Find where the given text appears and provide that cell's center as [X, Y] coordinate. 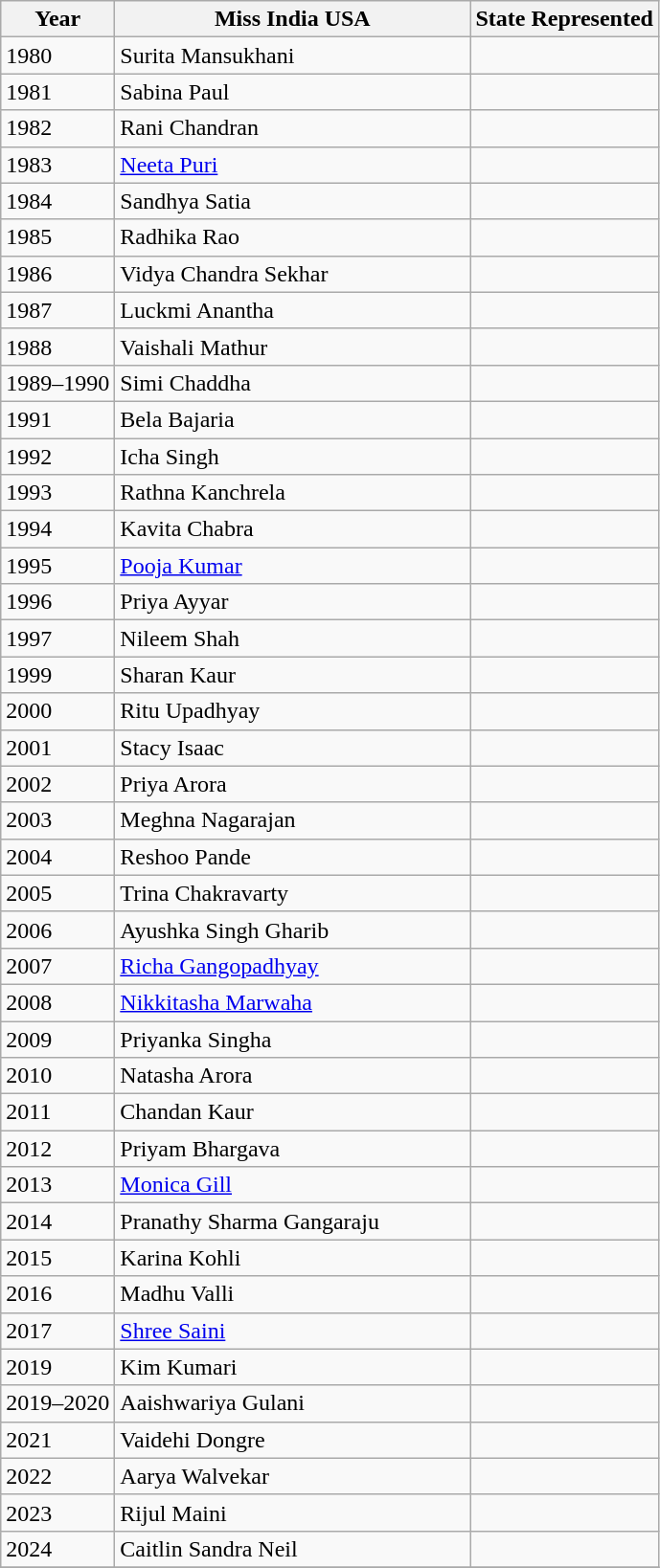
Nikkitasha Marwaha [293, 1002]
Madhu Valli [293, 1294]
Aaishwariya Gulani [293, 1403]
1988 [57, 347]
2011 [57, 1112]
Neeta Puri [293, 165]
2006 [57, 930]
1994 [57, 529]
Year [57, 19]
2004 [57, 857]
Priyam Bhargava [293, 1149]
Reshoo Pande [293, 857]
Sabina Paul [293, 92]
2012 [57, 1149]
1985 [57, 237]
Pooja Kumar [293, 566]
1999 [57, 675]
Miss India USA [293, 19]
Richa Gangopadhyay [293, 966]
Pranathy Sharma Gangaraju [293, 1221]
1991 [57, 419]
Simi Chaddha [293, 383]
Chandan Kaur [293, 1112]
1992 [57, 457]
Vidya Chandra Sekhar [293, 274]
Vaidehi Dongre [293, 1440]
Ayushka Singh Gharib [293, 930]
Priya Arora [293, 784]
2000 [57, 711]
Kim Kumari [293, 1367]
Ritu Upadhyay [293, 711]
2023 [57, 1512]
Icha Singh [293, 457]
2007 [57, 966]
2002 [57, 784]
1996 [57, 602]
2019–2020 [57, 1403]
Bela Bajaria [293, 419]
2014 [57, 1221]
2010 [57, 1076]
2017 [57, 1331]
Natasha Arora [293, 1076]
1997 [57, 638]
2022 [57, 1476]
Rijul Maini [293, 1512]
1989–1990 [57, 383]
1986 [57, 274]
1995 [57, 566]
1987 [57, 310]
2016 [57, 1294]
2013 [57, 1185]
State Represented [565, 19]
Luckmi Anantha [293, 310]
1984 [57, 201]
2008 [57, 1002]
2015 [57, 1258]
Priya Ayyar [293, 602]
1993 [57, 493]
2021 [57, 1440]
Karina Kohli [293, 1258]
Surita Mansukhani [293, 56]
2001 [57, 748]
Rani Chandran [293, 128]
1981 [57, 92]
Monica Gill [293, 1185]
1983 [57, 165]
Nileem Shah [293, 638]
Aarya Walvekar [293, 1476]
2005 [57, 893]
2009 [57, 1039]
Vaishali Mathur [293, 347]
1980 [57, 56]
2019 [57, 1367]
Priyanka Singha [293, 1039]
1982 [57, 128]
2003 [57, 820]
Shree Saini [293, 1331]
Rathna Kanchrela [293, 493]
Sandhya Satia [293, 201]
Radhika Rao [293, 237]
Trina Chakravarty [293, 893]
Kavita Chabra [293, 529]
Sharan Kaur [293, 675]
Caitlin Sandra Neil [293, 1549]
2024 [57, 1549]
Stacy Isaac [293, 748]
Meghna Nagarajan [293, 820]
